Capture the cell that displays the provided text and extract its (X, Y) central coordinate. 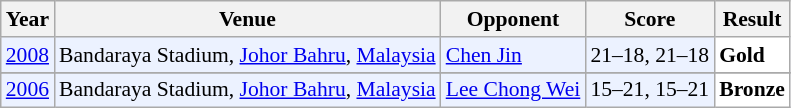
Result (752, 19)
2008 (28, 55)
Gold (752, 55)
Lee Chong Wei (514, 90)
2006 (28, 90)
21–18, 21–18 (650, 55)
Venue (248, 19)
Bronze (752, 90)
Score (650, 19)
Opponent (514, 19)
Year (28, 19)
Chen Jin (514, 55)
15–21, 15–21 (650, 90)
